For the text-containing cell, return its midpoint in (x, y) coordinate format. 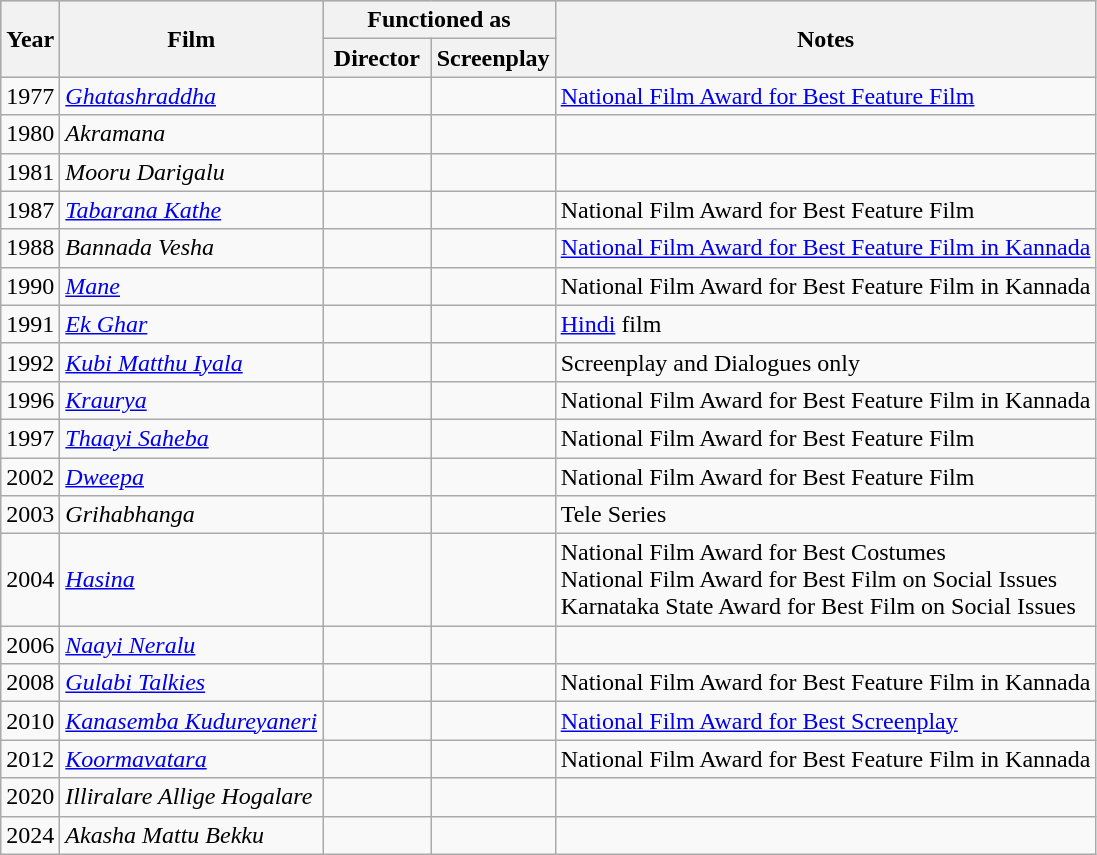
Bannada Vesha (192, 248)
Hasina (192, 580)
Mooru Darigalu (192, 172)
1991 (30, 324)
Ghatashraddha (192, 96)
Dweepa (192, 477)
2008 (30, 683)
1988 (30, 248)
1992 (30, 362)
Screenplay (493, 58)
Tabarana Kathe (192, 210)
Tele Series (826, 515)
Akramana (192, 134)
Koormavatara (192, 759)
Kanasemba Kudureyaneri (192, 721)
1990 (30, 286)
Kubi Matthu Iyala (192, 362)
Functioned as (440, 20)
1977 (30, 96)
Naayi Neralu (192, 645)
Thaayi Saheba (192, 438)
Gulabi Talkies (192, 683)
2006 (30, 645)
Illiralare Allige Hogalare (192, 797)
2002 (30, 477)
1981 (30, 172)
1996 (30, 400)
1980 (30, 134)
2020 (30, 797)
2010 (30, 721)
Hindi film (826, 324)
Kraurya (192, 400)
Akasha Mattu Bekku (192, 835)
Mane (192, 286)
Ek Ghar (192, 324)
2004 (30, 580)
Screenplay and Dialogues only (826, 362)
Notes (826, 39)
2012 (30, 759)
Film (192, 39)
National Film Award for Best Screenplay (826, 721)
National Film Award for Best CostumesNational Film Award for Best Film on Social IssuesKarnataka State Award for Best Film on Social Issues (826, 580)
2024 (30, 835)
1987 (30, 210)
1997 (30, 438)
Year (30, 39)
Director (378, 58)
2003 (30, 515)
Grihabhanga (192, 515)
